Return the (x, y) coordinate for the center point of the cell that contains the specified text.  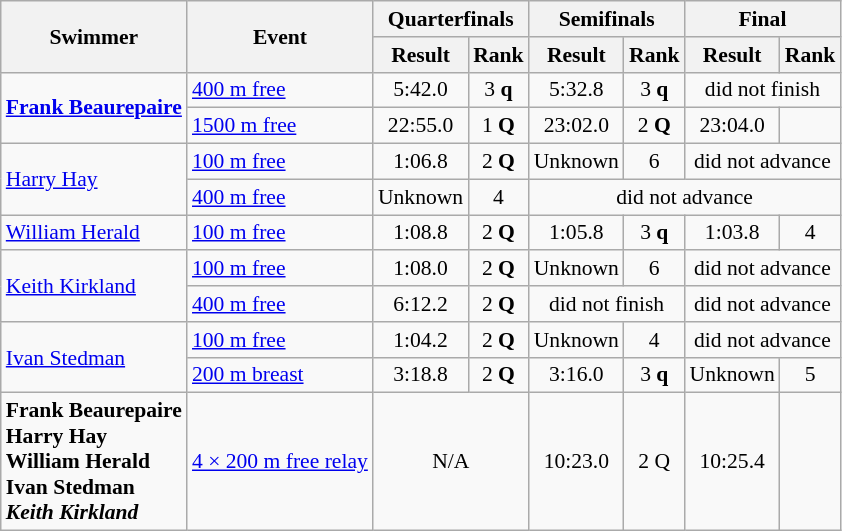
Semifinals (607, 19)
4 × 200 m free relay (280, 462)
5:42.0 (420, 90)
Ivan Stedman (94, 358)
Swimmer (94, 36)
1:08.8 (420, 233)
Keith Kirkland (94, 286)
22:55.0 (420, 126)
Final (763, 19)
Harry Hay (94, 180)
1500 m free (280, 126)
1:08.0 (420, 269)
5:32.8 (576, 90)
10:23.0 (576, 462)
Quarterfinals (451, 19)
1:05.8 (576, 233)
Frank Beaurepaire Harry Hay William Herald Ivan Stedman Keith Kirkland (94, 462)
1:04.2 (420, 340)
3:18.8 (420, 375)
N/A (451, 462)
23:04.0 (732, 126)
200 m breast (280, 375)
6:12.2 (420, 304)
3:16.0 (576, 375)
William Herald (94, 233)
1 Q (498, 126)
Event (280, 36)
5 (810, 375)
23:02.0 (576, 126)
1:06.8 (420, 162)
1:03.8 (732, 233)
10:25.4 (732, 462)
Frank Beaurepaire (94, 108)
